Return [x, y] of the center of cell containing provided text 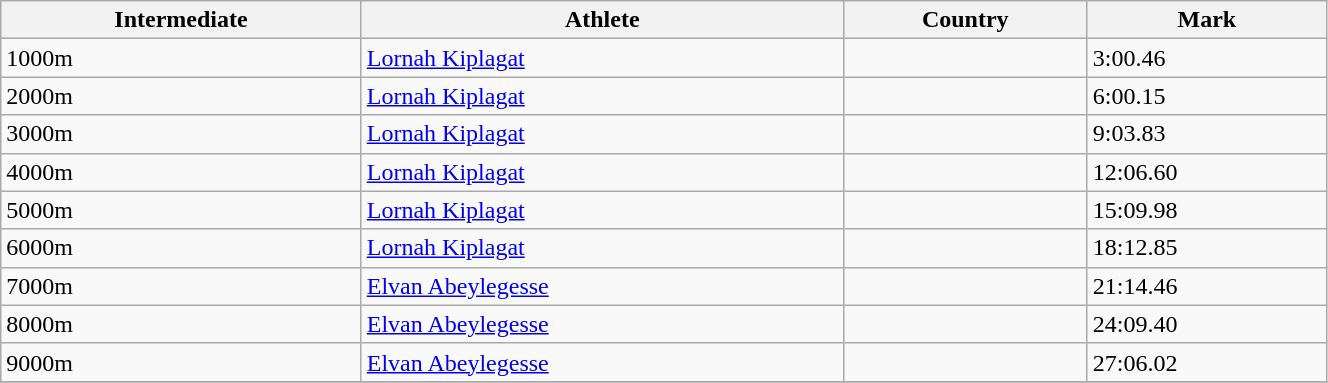
Intermediate [181, 20]
15:09.98 [1206, 210]
2000m [181, 96]
3000m [181, 134]
Country [965, 20]
18:12.85 [1206, 248]
8000m [181, 324]
9000m [181, 362]
6000m [181, 248]
5000m [181, 210]
12:06.60 [1206, 172]
1000m [181, 58]
9:03.83 [1206, 134]
Athlete [602, 20]
6:00.15 [1206, 96]
21:14.46 [1206, 286]
3:00.46 [1206, 58]
4000m [181, 172]
7000m [181, 286]
Mark [1206, 20]
27:06.02 [1206, 362]
24:09.40 [1206, 324]
